Return the [X, Y] coordinate for the center point of the cell that contains the specified text.  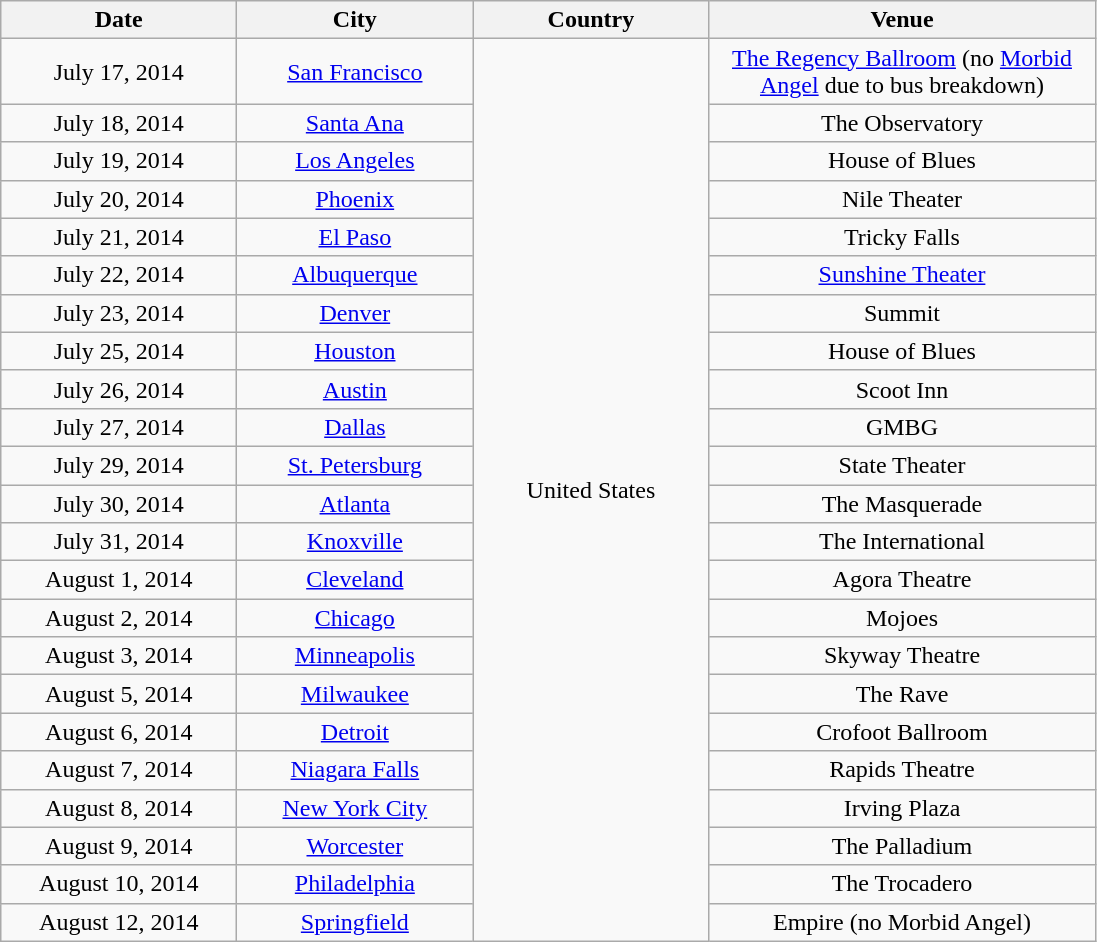
The Masquerade [902, 503]
The International [902, 542]
The Trocadero [902, 884]
July 22, 2014 [119, 275]
Worcester [355, 846]
Santa Ana [355, 123]
Knoxville [355, 542]
Summit [902, 313]
Philadelphia [355, 884]
Los Angeles [355, 161]
The Observatory [902, 123]
July 17, 2014 [119, 72]
July 31, 2014 [119, 542]
July 19, 2014 [119, 161]
Milwaukee [355, 694]
Skyway Theatre [902, 656]
August 3, 2014 [119, 656]
July 18, 2014 [119, 123]
Country [591, 20]
August 10, 2014 [119, 884]
Phoenix [355, 199]
State Theater [902, 465]
Irving Plaza [902, 808]
Atlanta [355, 503]
July 29, 2014 [119, 465]
St. Petersburg [355, 465]
August 6, 2014 [119, 732]
El Paso [355, 237]
City [355, 20]
Niagara Falls [355, 770]
Empire (no Morbid Angel) [902, 922]
United States [591, 490]
Rapids Theatre [902, 770]
Springfield [355, 922]
July 21, 2014 [119, 237]
Venue [902, 20]
Scoot Inn [902, 389]
Crofoot Ballroom [902, 732]
Cleveland [355, 580]
Mojoes [902, 618]
Houston [355, 351]
Dallas [355, 427]
San Francisco [355, 72]
Detroit [355, 732]
August 7, 2014 [119, 770]
July 25, 2014 [119, 351]
The Regency Ballroom (no Morbid Angel due to bus breakdown) [902, 72]
Albuquerque [355, 275]
Denver [355, 313]
The Palladium [902, 846]
August 5, 2014 [119, 694]
July 27, 2014 [119, 427]
Nile Theater [902, 199]
Tricky Falls [902, 237]
August 12, 2014 [119, 922]
New York City [355, 808]
August 2, 2014 [119, 618]
July 26, 2014 [119, 389]
July 20, 2014 [119, 199]
The Rave [902, 694]
July 23, 2014 [119, 313]
July 30, 2014 [119, 503]
GMBG [902, 427]
August 9, 2014 [119, 846]
Chicago [355, 618]
Agora Theatre [902, 580]
Minneapolis [355, 656]
Sunshine Theater [902, 275]
Date [119, 20]
August 1, 2014 [119, 580]
Austin [355, 389]
August 8, 2014 [119, 808]
